Locate the cell with the specified text and output its [x, y] center coordinate. 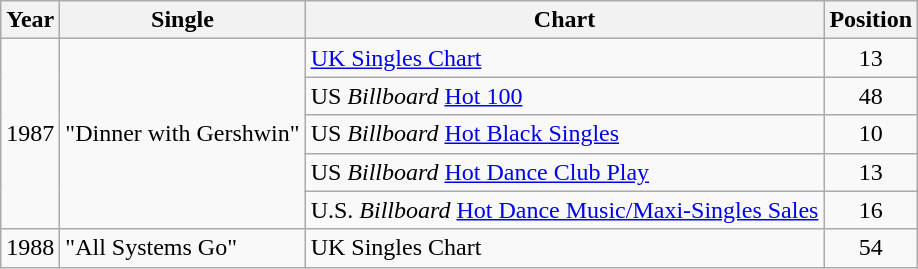
Position [871, 20]
"Dinner with Gershwin" [182, 134]
US Billboard Hot Black Singles [564, 134]
48 [871, 96]
U.S. Billboard Hot Dance Music/Maxi-Singles Sales [564, 210]
1988 [30, 248]
10 [871, 134]
16 [871, 210]
Chart [564, 20]
Single [182, 20]
1987 [30, 134]
US Billboard Hot Dance Club Play [564, 172]
"All Systems Go" [182, 248]
Year [30, 20]
US Billboard Hot 100 [564, 96]
54 [871, 248]
